Return [x, y] of the center of cell containing provided text 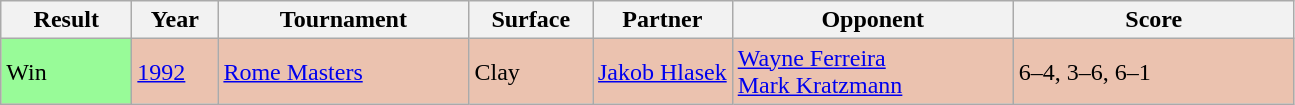
Win [66, 72]
Clay [531, 72]
Opponent [872, 20]
Surface [531, 20]
Wayne Ferreira Mark Kratzmann [872, 72]
Result [66, 20]
Partner [662, 20]
Rome Masters [344, 72]
Year [175, 20]
6–4, 3–6, 6–1 [1154, 72]
1992 [175, 72]
Jakob Hlasek [662, 72]
Score [1154, 20]
Tournament [344, 20]
